From the cell containing the given text, extract its center point as [X, Y] coordinate. 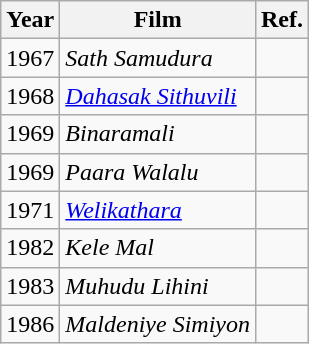
Film [158, 20]
Year [30, 20]
Maldeniye Simiyon [158, 324]
Ref. [282, 20]
Sath Samudura [158, 58]
Binaramali [158, 134]
1983 [30, 286]
1968 [30, 96]
Dahasak Sithuvili [158, 96]
1967 [30, 58]
1971 [30, 210]
Kele Mal [158, 248]
Muhudu Lihini [158, 286]
Paara Walalu [158, 172]
1986 [30, 324]
Welikathara [158, 210]
1982 [30, 248]
